Determine the (X, Y) coordinate at the center of the cell enclosing the given text.  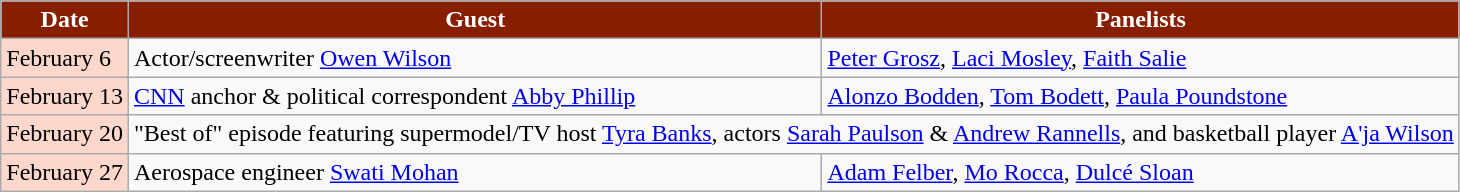
"Best of" episode featuring supermodel/TV host Tyra Banks, actors Sarah Paulson & Andrew Rannells, and basketball player A'ja Wilson (794, 134)
Date (65, 20)
Adam Felber, Mo Rocca, Dulcé Sloan (1140, 172)
Aerospace engineer Swati Mohan (474, 172)
February 20 (65, 134)
February 13 (65, 96)
CNN anchor & political correspondent Abby Phillip (474, 96)
Alonzo Bodden, Tom Bodett, Paula Poundstone (1140, 96)
Peter Grosz, Laci Mosley, Faith Salie (1140, 58)
February 27 (65, 172)
February 6 (65, 58)
Guest (474, 20)
Actor/screenwriter Owen Wilson (474, 58)
Panelists (1140, 20)
